Capture the cell that displays the provided text and extract its (x, y) central coordinate. 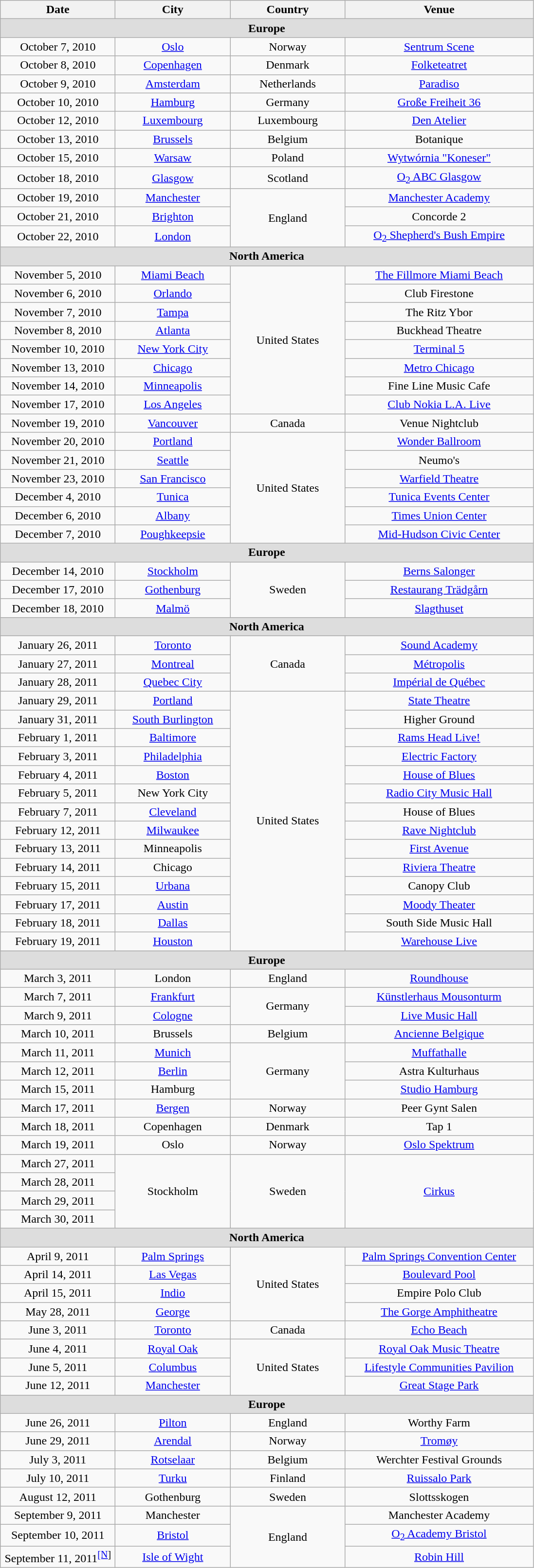
Wonder Ballroom (439, 442)
November 8, 2010 (58, 330)
January 31, 2011 (58, 719)
Amsterdam (173, 84)
February 15, 2011 (58, 886)
Cologne (173, 1016)
Botanique (439, 139)
Rave Nightclub (439, 830)
Folketeatret (439, 65)
April 9, 2011 (58, 1256)
Restaurang Trädgårn (439, 589)
Astra Kulturhaus (439, 1071)
March 10, 2011 (58, 1034)
Atlanta (173, 330)
Sound Academy (439, 645)
Wytwórnia "Koneser" (439, 158)
Slagthuset (439, 608)
Las Vegas (173, 1275)
October 15, 2010 (58, 158)
September 10, 2011 (58, 1535)
September 11, 2011[N] (58, 1557)
March 3, 2011 (58, 979)
Poland (288, 158)
June 3, 2011 (58, 1330)
March 11, 2011 (58, 1052)
June 4, 2011 (58, 1349)
December 4, 2010 (58, 497)
June 5, 2011 (58, 1367)
December 18, 2010 (58, 608)
Arendal (173, 1441)
December 17, 2010 (58, 589)
Poughkeepsie (173, 534)
Boston (173, 775)
November 23, 2010 (58, 479)
March 30, 2011 (58, 1219)
April 14, 2011 (58, 1275)
San Francisco (173, 479)
Concorde 2 (439, 216)
Werchter Festival Grounds (439, 1460)
Künstlerhaus Mousonturm (439, 997)
Roundhouse (439, 979)
March 29, 2011 (58, 1200)
February 17, 2011 (58, 904)
Houston (173, 941)
November 7, 2010 (58, 312)
March 15, 2011 (58, 1089)
Moody Theater (439, 904)
Neumo's (439, 460)
Times Union Center (439, 516)
Radio City Music Hall (439, 793)
November 5, 2010 (58, 275)
Pilton (173, 1423)
Warehouse Live (439, 941)
South Burlington (173, 719)
February 1, 2011 (58, 738)
Tunica Events Center (439, 497)
Malmö (173, 608)
March 18, 2011 (58, 1126)
Mid-Hudson Civic Center (439, 534)
Cleveland (173, 812)
June 12, 2011 (58, 1386)
Rotselaar (173, 1460)
Higher Ground (439, 719)
October 21, 2010 (58, 216)
March 28, 2011 (58, 1182)
Lifestyle Communities Pavilion (439, 1367)
Muffathalle (439, 1052)
Empire Polo Club (439, 1293)
February 18, 2011 (58, 923)
September 9, 2011 (58, 1515)
Sentrum Scene (439, 47)
Warfield Theatre (439, 479)
Austin (173, 904)
January 28, 2011 (58, 682)
February 4, 2011 (58, 775)
Bristol (173, 1535)
Berns Salonger (439, 571)
Métropolis (439, 664)
Metro Chicago (439, 367)
June 29, 2011 (58, 1441)
December 7, 2010 (58, 534)
November 6, 2010 (58, 293)
Oslo Spektrum (439, 1145)
Tunica (173, 497)
March 19, 2011 (58, 1145)
Los Angeles (173, 405)
December 14, 2010 (58, 571)
Venue Nightclub (439, 423)
February 12, 2011 (58, 830)
Echo Beach (439, 1330)
The Ritz Ybor (439, 312)
October 13, 2010 (58, 139)
March 12, 2011 (58, 1071)
Royal Oak Music Theatre (439, 1349)
Palm Springs (173, 1256)
O2 ABC Glasgow (439, 178)
Impérial de Québec (439, 682)
Venue (439, 10)
Quebec City (173, 682)
Ancienne Belgique (439, 1034)
Vancouver (173, 423)
February 3, 2011 (58, 756)
Club Firestone (439, 293)
Scotland (288, 178)
O2 Academy Bristol (439, 1535)
Live Music Hall (439, 1016)
February 7, 2011 (58, 812)
Columbus (173, 1367)
State Theatre (439, 701)
November 20, 2010 (58, 442)
Den Atelier (439, 121)
November 13, 2010 (58, 367)
South Side Music Hall (439, 923)
January 26, 2011 (58, 645)
Slottsskogen (439, 1497)
Fine Line Music Cafe (439, 386)
Isle of Wight (173, 1557)
Tampa (173, 312)
November 21, 2010 (58, 460)
Riviera Theatre (439, 867)
October 9, 2010 (58, 84)
Montreal (173, 664)
December 6, 2010 (58, 516)
March 7, 2011 (58, 997)
Finland (288, 1478)
October 22, 2010 (58, 236)
November 14, 2010 (58, 386)
The Fillmore Miami Beach (439, 275)
Philadelphia (173, 756)
Baltimore (173, 738)
January 27, 2011 (58, 664)
March 9, 2011 (58, 1016)
Netherlands (288, 84)
Terminal 5 (439, 349)
Dallas (173, 923)
August 12, 2011 (58, 1497)
Ruissalo Park (439, 1478)
The Gorge Amphitheatre (439, 1312)
Munich (173, 1052)
O2 Shepherd's Bush Empire (439, 236)
Frankfurt (173, 997)
Buckhead Theatre (439, 330)
Turku (173, 1478)
Great Stage Park (439, 1386)
July 10, 2011 (58, 1478)
Indio (173, 1293)
February 19, 2011 (58, 941)
Miami Beach (173, 275)
Rams Head Live! (439, 738)
Cirkus (439, 1191)
October 19, 2010 (58, 198)
March 17, 2011 (58, 1108)
First Avenue (439, 849)
Warsaw (173, 158)
Tap 1 (439, 1126)
Country (288, 10)
November 19, 2010 (58, 423)
April 15, 2011 (58, 1293)
July 3, 2011 (58, 1460)
Albany (173, 516)
Berlin (173, 1071)
October 12, 2010 (58, 121)
February 14, 2011 (58, 867)
Seattle (173, 460)
Electric Factory (439, 756)
February 5, 2011 (58, 793)
Große Freiheit 36 (439, 102)
Brighton (173, 216)
City (173, 10)
Studio Hamburg (439, 1089)
Paradiso (439, 84)
Robin Hill (439, 1557)
February 13, 2011 (58, 849)
Peer Gynt Salen (439, 1108)
Glasgow (173, 178)
Milwaukee (173, 830)
Date (58, 10)
Canopy Club (439, 886)
Boulevard Pool (439, 1275)
Club Nokia L.A. Live (439, 405)
October 18, 2010 (58, 178)
Orlando (173, 293)
Urbana (173, 886)
May 28, 2011 (58, 1312)
October 10, 2010 (58, 102)
George (173, 1312)
October 8, 2010 (58, 65)
Worthy Farm (439, 1423)
Bergen (173, 1108)
Tromøy (439, 1441)
Palm Springs Convention Center (439, 1256)
March 27, 2011 (58, 1163)
November 17, 2010 (58, 405)
January 29, 2011 (58, 701)
October 7, 2010 (58, 47)
Royal Oak (173, 1349)
November 10, 2010 (58, 349)
June 26, 2011 (58, 1423)
